Pinpoint the cell where the given text exists, returning its [x, y] midpoint coordinate. 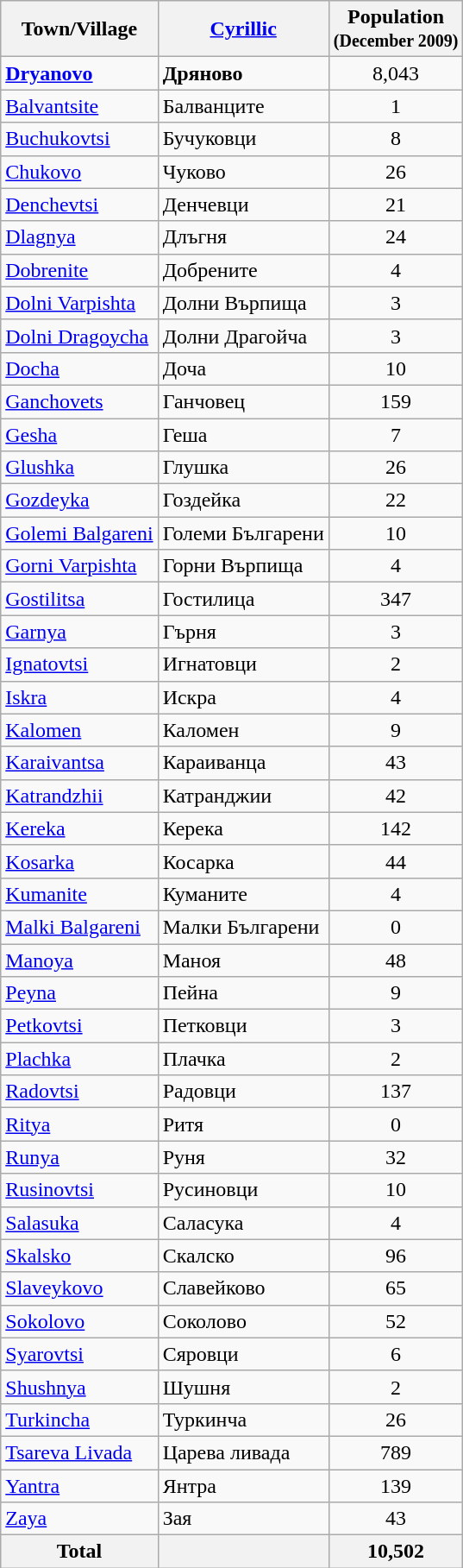
Skalsko [79, 1256]
Искра [243, 697]
Rusinovtsi [79, 1190]
Геша [243, 434]
Turkincha [79, 1420]
142 [396, 828]
Dolni Dragoycha [79, 336]
Туркинча [243, 1420]
Сяровци [243, 1354]
Slaveykovo [79, 1288]
Ганчовец [243, 401]
Петковци [243, 1026]
Косарка [243, 861]
44 [396, 861]
96 [396, 1256]
Kosarka [79, 861]
Гърня [243, 632]
Dlagnya [79, 237]
7 [396, 434]
139 [396, 1485]
Town/Village [79, 29]
Dolni Varpishta [79, 303]
Sokolovo [79, 1321]
Salasuka [79, 1223]
Tsareva Livada [79, 1452]
Ignatovtsi [79, 664]
Глушка [243, 468]
Ритя [243, 1124]
Пейна [243, 993]
Русиновци [243, 1190]
Garnya [79, 632]
Шушня [243, 1387]
Куманите [243, 894]
Syarovtsi [79, 1354]
Runya [79, 1157]
Игнатовци [243, 664]
Manoya [79, 960]
Славейково [243, 1288]
347 [396, 599]
Гостилица [243, 599]
Янтра [243, 1485]
8 [396, 139]
22 [396, 501]
8,043 [396, 73]
Kereka [79, 828]
Добрените [243, 270]
32 [396, 1157]
Долни Драгойча [243, 336]
Плачка [243, 1059]
Горни Върпища [243, 566]
Gorni Varpishta [79, 566]
Денчевци [243, 205]
Ganchovets [79, 401]
Petkovtsi [79, 1026]
Ritya [79, 1124]
Balvantsite [79, 106]
Chukovo [79, 172]
Kalomen [79, 730]
1 [396, 106]
Denchevtsi [79, 205]
Dobrenite [79, 270]
Karaivantsa [79, 763]
Царева ливада [243, 1452]
Зая [243, 1519]
Длъгня [243, 237]
Zaya [79, 1519]
Glushka [79, 468]
Бучуковци [243, 139]
Караиванца [243, 763]
Total [79, 1552]
Kumanite [79, 894]
Gesha [79, 434]
21 [396, 205]
Катранджии [243, 796]
Каломен [243, 730]
Plachka [79, 1059]
Yantra [79, 1485]
Малки Българени [243, 927]
Population(December 2009) [396, 29]
Golemi Balgareni [79, 533]
Malki Balgareni [79, 927]
Docha [79, 368]
159 [396, 401]
Соколово [243, 1321]
137 [396, 1092]
Саласука [243, 1223]
65 [396, 1288]
24 [396, 237]
Gozdeyka [79, 501]
48 [396, 960]
Cyrillic [243, 29]
Iskra [79, 697]
Gostilitsa [79, 599]
Shushnya [79, 1387]
Dryanovo [79, 73]
Чуково [243, 172]
Дряново [243, 73]
789 [396, 1452]
52 [396, 1321]
Гоздейка [243, 501]
Peyna [79, 993]
Големи Българени [243, 533]
Долни Върпища [243, 303]
Руня [243, 1157]
10,502 [396, 1552]
Скалско [243, 1256]
Керека [243, 828]
Балванците [243, 106]
42 [396, 796]
6 [396, 1354]
Radovtsi [79, 1092]
Buchukovtsi [79, 139]
Доча [243, 368]
Katrandzhii [79, 796]
Радовци [243, 1092]
Маноя [243, 960]
